From the cell containing the given text, extract its center point as [x, y] coordinate. 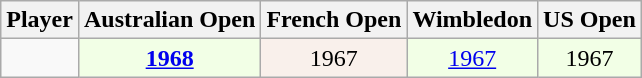
Wimbledon [472, 20]
French Open [334, 20]
US Open [590, 20]
Australian Open [169, 20]
Player [40, 20]
1968 [169, 58]
